Output the (x, y) coordinate of the center of the cell containing the given text.  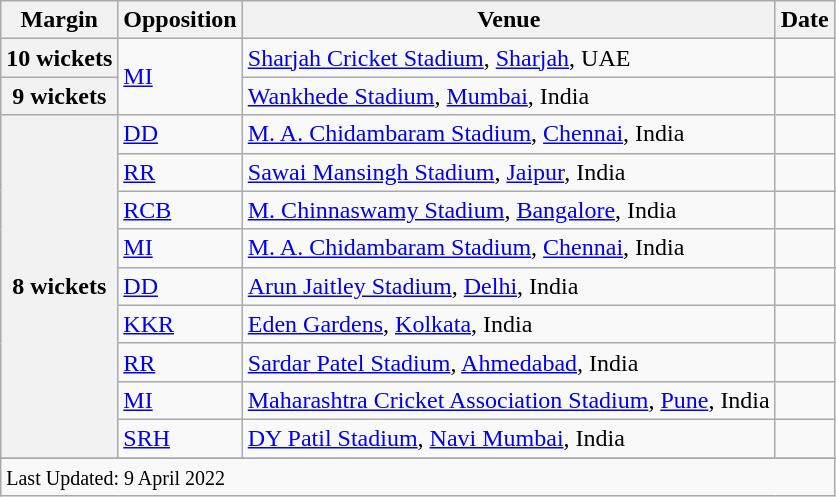
Maharashtra Cricket Association Stadium, Pune, India (508, 400)
Last Updated: 9 April 2022 (418, 477)
Venue (508, 20)
Sardar Patel Stadium, Ahmedabad, India (508, 362)
Arun Jaitley Stadium, Delhi, India (508, 286)
8 wickets (60, 286)
DY Patil Stadium, Navi Mumbai, India (508, 438)
M. Chinnaswamy Stadium, Bangalore, India (508, 210)
Sharjah Cricket Stadium, Sharjah, UAE (508, 58)
RCB (180, 210)
Margin (60, 20)
KKR (180, 324)
Sawai Mansingh Stadium, Jaipur, India (508, 172)
9 wickets (60, 96)
10 wickets (60, 58)
SRH (180, 438)
Eden Gardens, Kolkata, India (508, 324)
Date (804, 20)
Wankhede Stadium, Mumbai, India (508, 96)
Opposition (180, 20)
